Pinpoint the cell where the given text exists, returning its [X, Y] midpoint coordinate. 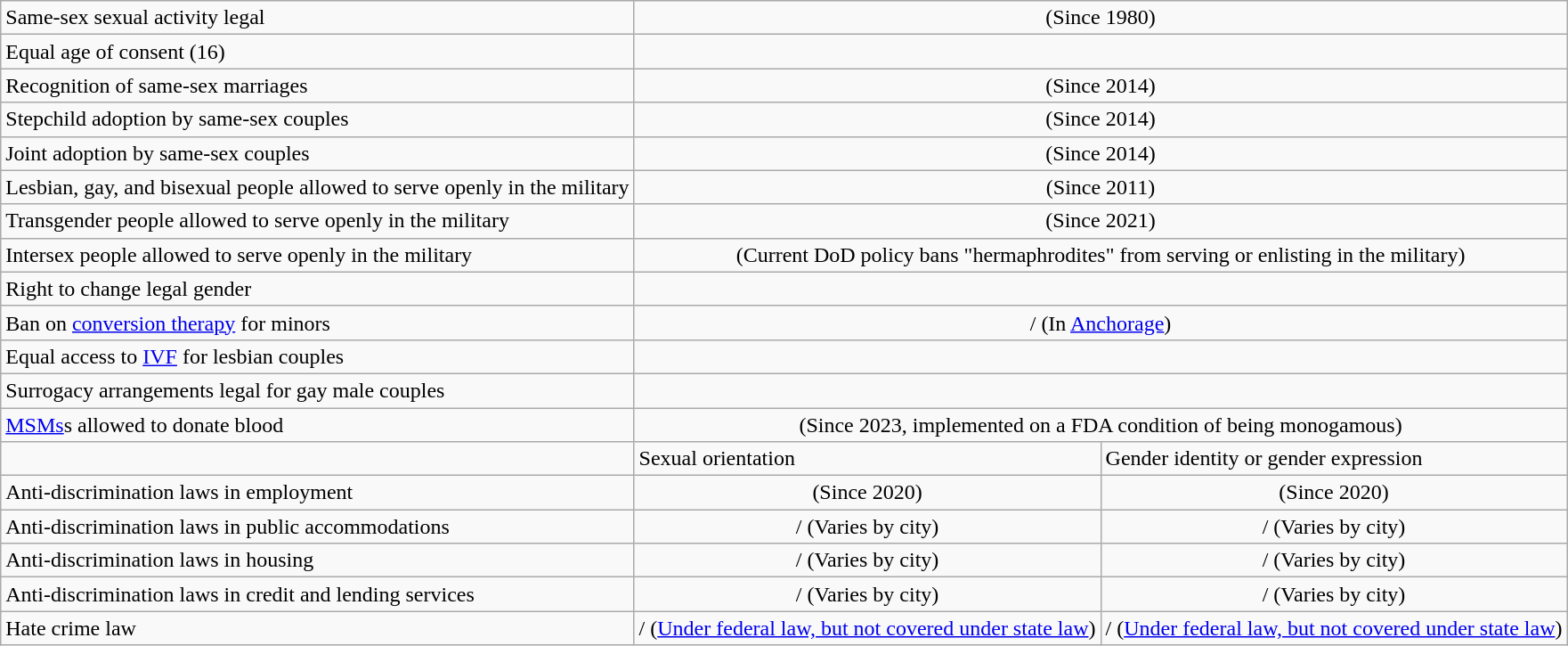
Sexual orientation [867, 459]
Equal access to IVF for lesbian couples [317, 356]
(Current DoD policy bans "hermaphrodites" from serving or enlisting in the military) [1101, 255]
/ (In Anchorage) [1101, 323]
Joint adoption by same-sex couples [317, 153]
Anti-discrimination laws in public accommodations [317, 527]
Equal age of consent (16) [317, 52]
Transgender people allowed to serve openly in the military [317, 221]
Same-sex sexual activity legal [317, 18]
(Since 2011) [1101, 187]
Surrogacy arrangements legal for gay male couples [317, 390]
Recognition of same-sex marriages [317, 86]
Stepchild adoption by same-sex couples [317, 119]
Gender identity or gender expression [1334, 459]
Anti-discrimination laws in employment [317, 493]
MSMss allowed to donate blood [317, 425]
Anti-discrimination laws in credit and lending services [317, 594]
(Since 2021) [1101, 221]
(Since 1980) [1101, 18]
Ban on conversion therapy for minors [317, 323]
(Since 2023, implemented on a FDA condition of being monogamous) [1101, 425]
Hate crime law [317, 628]
Right to change legal gender [317, 289]
Lesbian, gay, and bisexual people allowed to serve openly in the military [317, 187]
Anti-discrimination laws in housing [317, 560]
Intersex people allowed to serve openly in the military [317, 255]
